Pinpoint the cell where the given text exists, returning its [x, y] midpoint coordinate. 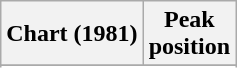
Peakposition [189, 34]
Chart (1981) [72, 34]
